Output the (X, Y) coordinate of the center of the cell containing the given text.  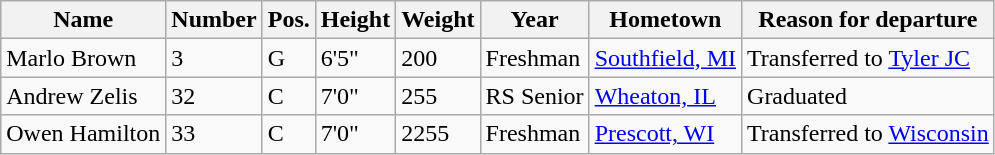
Height (355, 20)
Year (534, 20)
3 (214, 58)
Pos. (288, 20)
Transferred to Tyler JC (868, 58)
RS Senior (534, 96)
Reason for departure (868, 20)
Andrew Zelis (84, 96)
2255 (438, 134)
Southfield, MI (665, 58)
Name (84, 20)
Marlo Brown (84, 58)
Owen Hamilton (84, 134)
Transferred to Wisconsin (868, 134)
200 (438, 58)
Number (214, 20)
6'5" (355, 58)
32 (214, 96)
Hometown (665, 20)
Wheaton, IL (665, 96)
Weight (438, 20)
Graduated (868, 96)
255 (438, 96)
Prescott, WI (665, 134)
G (288, 58)
33 (214, 134)
